For the text-containing cell, return its midpoint in (x, y) coordinate format. 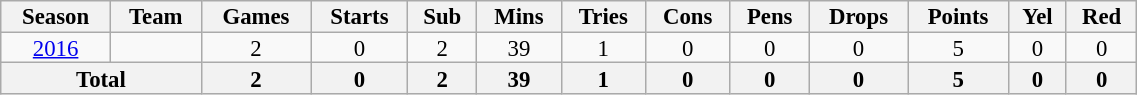
Games (256, 16)
Starts (360, 16)
Mins (520, 16)
Yel (1037, 16)
Drops (858, 16)
Tries (603, 16)
Team (156, 16)
Red (1101, 16)
Total (101, 78)
Points (958, 16)
2016 (56, 48)
Pens (770, 16)
Cons (688, 16)
Sub (442, 16)
Season (56, 16)
